Return the [x, y] coordinate for the center point of the cell that contains the specified text.  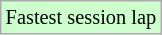
Fastest session lap [81, 17]
